Return the [x, y] coordinate for the center point of the cell that contains the specified text.  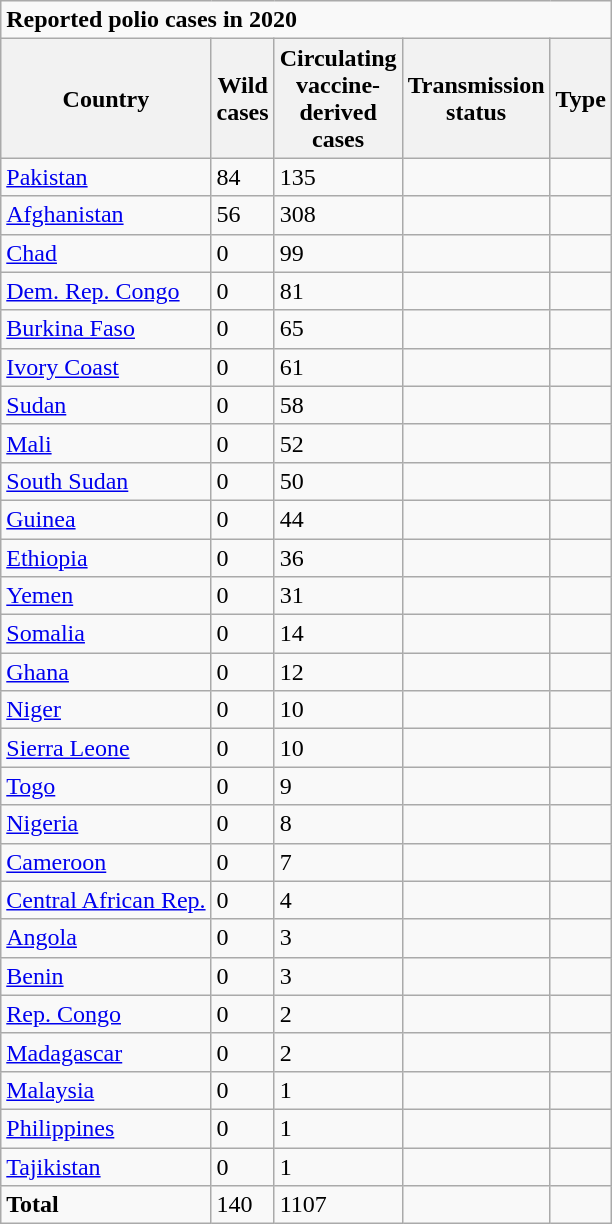
1107 [338, 1205]
Country [106, 98]
Chad [106, 253]
81 [338, 291]
7 [338, 862]
Sierra Leone [106, 748]
12 [338, 672]
Somalia [106, 634]
Transmissionstatus [476, 98]
8 [338, 824]
Circulatingvaccine-derivedcases [338, 98]
50 [338, 481]
Burkina Faso [106, 329]
44 [338, 519]
Togo [106, 786]
Yemen [106, 596]
South Sudan [106, 481]
84 [242, 177]
Mali [106, 443]
Tajikistan [106, 1167]
Total [106, 1205]
135 [338, 177]
Central African Rep. [106, 900]
56 [242, 215]
Type [580, 98]
Wildcases [242, 98]
31 [338, 596]
Ivory Coast [106, 367]
Madagascar [106, 1052]
Ethiopia [106, 557]
Cameroon [106, 862]
308 [338, 215]
Nigeria [106, 824]
Malaysia [106, 1090]
14 [338, 634]
Guinea [106, 519]
Benin [106, 976]
52 [338, 443]
Rep. Congo [106, 1014]
Reported polio cases in 2020 [306, 20]
4 [338, 900]
140 [242, 1205]
Ghana [106, 672]
36 [338, 557]
Philippines [106, 1128]
99 [338, 253]
Angola [106, 938]
Niger [106, 710]
58 [338, 405]
Dem. Rep. Congo [106, 291]
Pakistan [106, 177]
61 [338, 367]
9 [338, 786]
Afghanistan [106, 215]
Sudan [106, 405]
65 [338, 329]
